Capture the cell that displays the provided text and extract its (x, y) central coordinate. 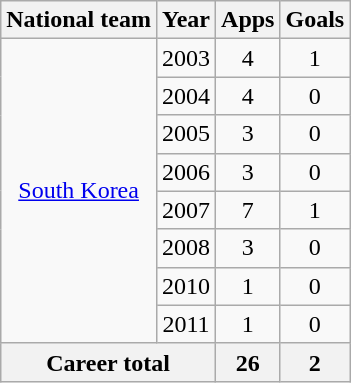
2011 (186, 324)
2005 (186, 134)
7 (248, 210)
2006 (186, 172)
2003 (186, 58)
26 (248, 362)
2 (315, 362)
Career total (108, 362)
South Korea (79, 191)
2007 (186, 210)
Apps (248, 20)
2008 (186, 248)
Year (186, 20)
2010 (186, 286)
National team (79, 20)
2004 (186, 96)
Goals (315, 20)
